Find where the given text appears and provide that cell's center as [X, Y] coordinate. 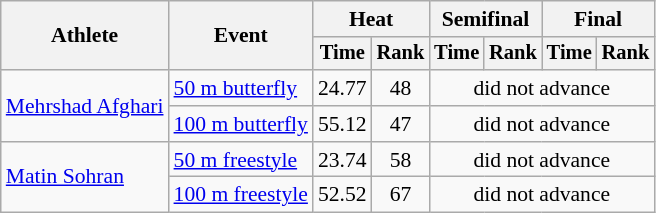
Event [241, 36]
67 [401, 195]
55.12 [342, 124]
100 m butterfly [241, 124]
52.52 [342, 195]
58 [401, 160]
Athlete [85, 36]
Mehrshad Afghari [85, 106]
24.77 [342, 88]
Final [598, 19]
Semifinal [485, 19]
50 m butterfly [241, 88]
Heat [371, 19]
47 [401, 124]
50 m freestyle [241, 160]
Matin Sohran [85, 178]
100 m freestyle [241, 195]
48 [401, 88]
23.74 [342, 160]
